Find where the given text appears and provide that cell's center as (x, y) coordinate. 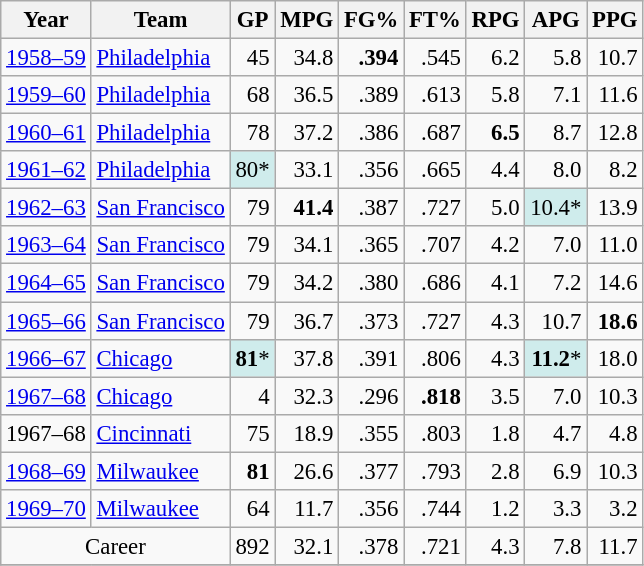
7.8 (556, 546)
1969–70 (46, 509)
33.1 (307, 170)
.721 (436, 546)
26.6 (307, 471)
.744 (436, 509)
81* (252, 358)
1966–67 (46, 358)
FG% (372, 20)
32.3 (307, 396)
.387 (372, 208)
3.3 (556, 509)
45 (252, 58)
.380 (372, 283)
4.7 (556, 433)
41.4 (307, 208)
3.5 (496, 396)
36.5 (307, 95)
GP (252, 20)
892 (252, 546)
Team (160, 20)
RPG (496, 20)
32.1 (307, 546)
7.1 (556, 95)
4.2 (496, 245)
Career (116, 546)
34.1 (307, 245)
.391 (372, 358)
3.2 (615, 509)
11.2* (556, 358)
1968–69 (46, 471)
11.6 (615, 95)
.545 (436, 58)
.394 (372, 58)
34.8 (307, 58)
1965–66 (46, 321)
64 (252, 509)
4.8 (615, 433)
34.2 (307, 283)
.296 (372, 396)
FT% (436, 20)
.665 (436, 170)
11.0 (615, 245)
18.9 (307, 433)
.355 (372, 433)
1960–61 (46, 133)
1963–64 (46, 245)
.386 (372, 133)
18.0 (615, 358)
1962–63 (46, 208)
.793 (436, 471)
.373 (372, 321)
81 (252, 471)
1958–59 (46, 58)
Year (46, 20)
13.9 (615, 208)
37.2 (307, 133)
.687 (436, 133)
.389 (372, 95)
MPG (307, 20)
78 (252, 133)
18.6 (615, 321)
6.5 (496, 133)
.686 (436, 283)
1961–62 (46, 170)
APG (556, 20)
4.1 (496, 283)
4 (252, 396)
.378 (372, 546)
1.8 (496, 433)
.365 (372, 245)
6.2 (496, 58)
12.8 (615, 133)
.707 (436, 245)
PPG (615, 20)
.806 (436, 358)
6.9 (556, 471)
7.2 (556, 283)
75 (252, 433)
1.2 (496, 509)
.818 (436, 396)
8.2 (615, 170)
2.8 (496, 471)
4.4 (496, 170)
1959–60 (46, 95)
8.7 (556, 133)
.613 (436, 95)
37.8 (307, 358)
5.0 (496, 208)
.377 (372, 471)
68 (252, 95)
1964–65 (46, 283)
80* (252, 170)
14.6 (615, 283)
10.4* (556, 208)
8.0 (556, 170)
36.7 (307, 321)
.803 (436, 433)
Cincinnati (160, 433)
